From the cell containing the given text, extract its center point as (x, y) coordinate. 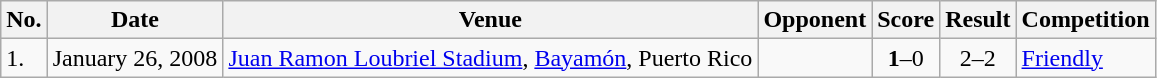
Friendly (1086, 58)
No. (24, 20)
Juan Ramon Loubriel Stadium, Bayamón, Puerto Rico (490, 58)
1. (24, 58)
Score (906, 20)
January 26, 2008 (135, 58)
Opponent (815, 20)
Competition (1086, 20)
Result (978, 20)
Date (135, 20)
Venue (490, 20)
1–0 (906, 58)
2–2 (978, 58)
